Detect which cell encompasses the target text, then output its [X, Y] center coordinate. 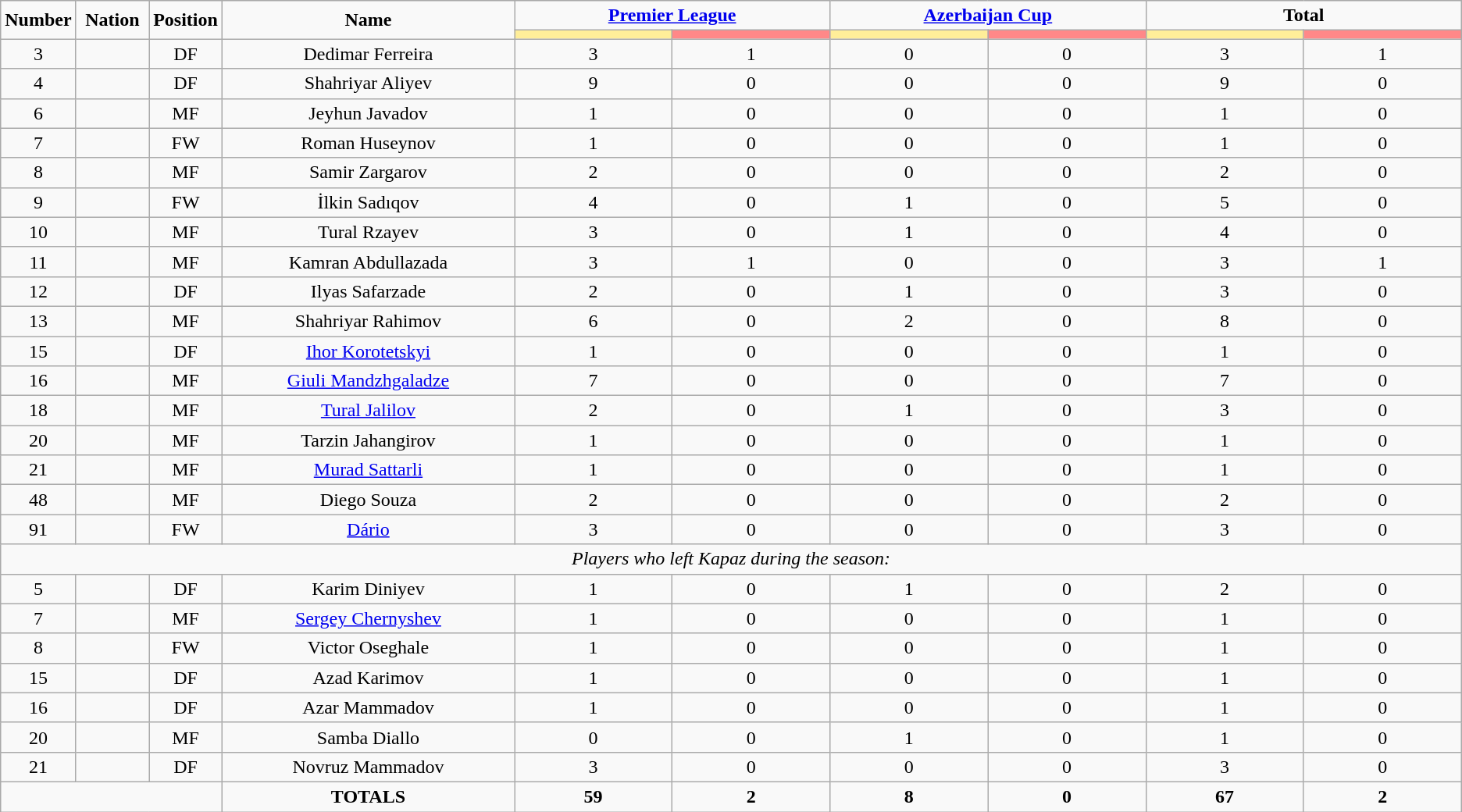
67 [1225, 796]
18 [38, 411]
Novruz Mammadov [368, 767]
Azar Mammadov [368, 707]
Tarzin Jahangirov [368, 440]
Roman Huseynov [368, 143]
Shahriyar Rahimov [368, 321]
Name [368, 20]
İlkin Sadıqov [368, 202]
Murad Sattarli [368, 470]
Giuli Mandzhgaladze [368, 381]
Nation [112, 20]
Tural Jalilov [368, 411]
Shahriyar Aliyev [368, 84]
91 [38, 529]
Dário [368, 529]
Kamran Abdullazada [368, 262]
Karim Diniyev [368, 589]
Total [1303, 16]
11 [38, 262]
Ilyas Safarzade [368, 291]
48 [38, 500]
Players who left Kapaz during the season: [731, 559]
Azad Karimov [368, 678]
Tural Rzayev [368, 232]
Number [38, 20]
Diego Souza [368, 500]
Samir Zargarov [368, 173]
Ihor Korotetskyi [368, 351]
Dedimar Ferreira [368, 54]
13 [38, 321]
Jeyhun Javadov [368, 113]
Position [186, 20]
TOTALS [368, 796]
12 [38, 291]
Victor Oseghale [368, 648]
10 [38, 232]
Azerbaijan Cup [988, 16]
Premier League [672, 16]
Samba Diallo [368, 737]
59 [593, 796]
Sergey Chernyshev [368, 618]
